Extract the (x, y) coordinate from the center of the cell holding the provided text.  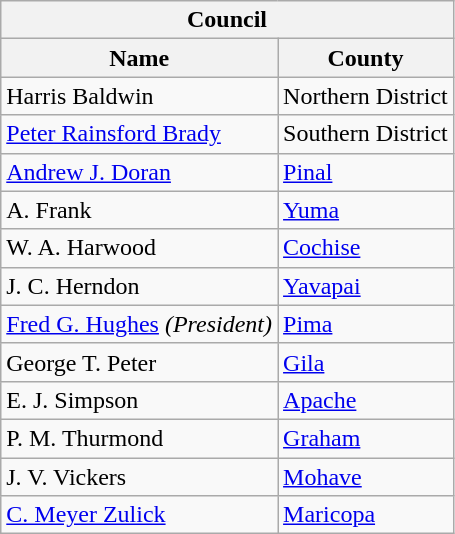
Fred G. Hughes (President) (140, 324)
P. M. Thurmond (140, 438)
George T. Peter (140, 362)
Harris Baldwin (140, 96)
Southern District (366, 134)
Andrew J. Doran (140, 172)
Council (228, 20)
W. A. Harwood (140, 248)
Pima (366, 324)
Gila (366, 362)
J. V. Vickers (140, 477)
Pinal (366, 172)
C. Meyer Zulick (140, 515)
Northern District (366, 96)
E. J. Simpson (140, 400)
A. Frank (140, 210)
Yuma (366, 210)
Apache (366, 400)
Mohave (366, 477)
County (366, 58)
J. C. Herndon (140, 286)
Peter Rainsford Brady (140, 134)
Maricopa (366, 515)
Yavapai (366, 286)
Cochise (366, 248)
Name (140, 58)
Graham (366, 438)
